Detect which cell encompasses the target text, then output its [x, y] center coordinate. 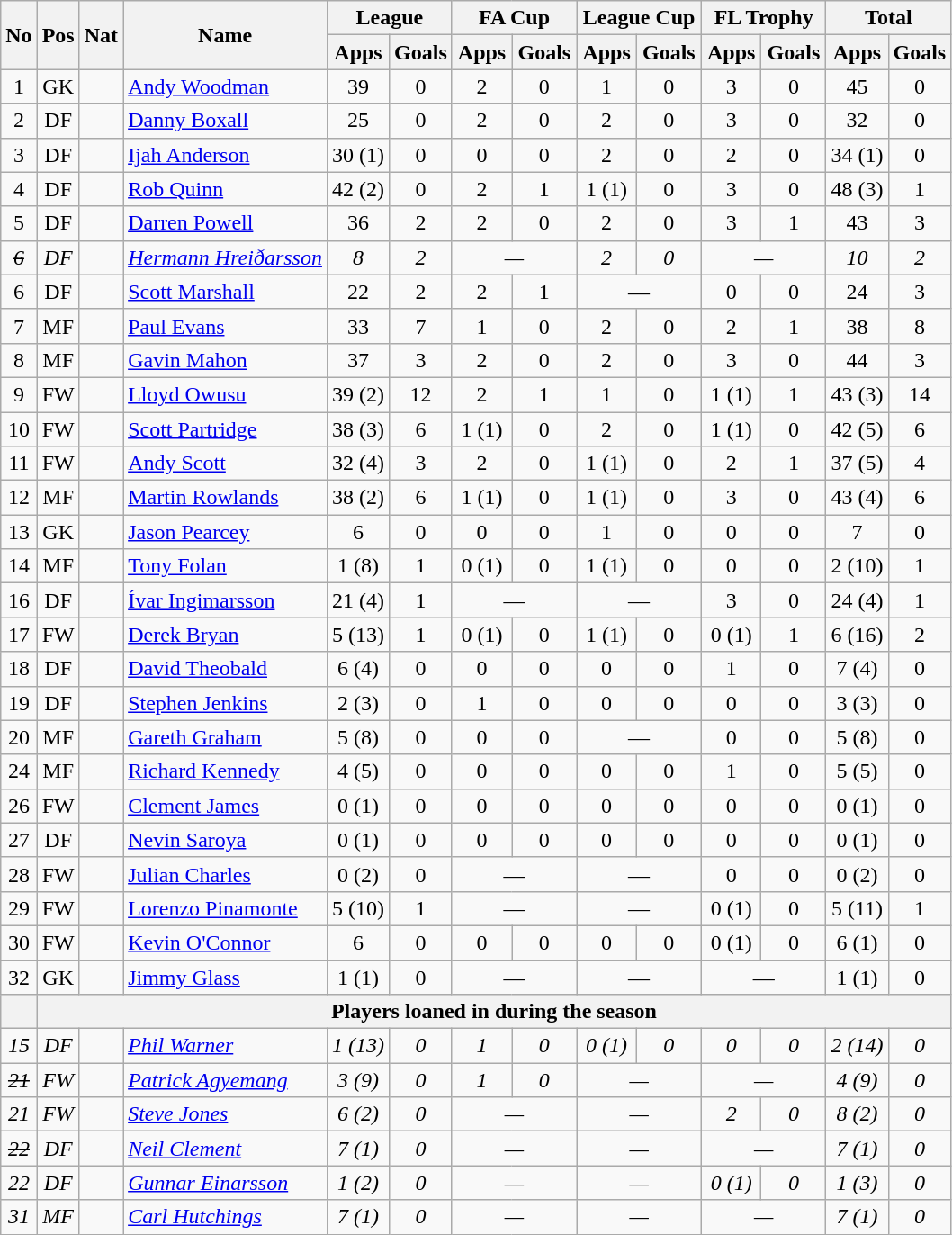
32 (4) [358, 464]
20 [19, 737]
1 (2) [358, 1183]
6 (4) [358, 669]
1 (13) [358, 1046]
FL Trophy [763, 18]
Julian Charles [225, 874]
1 (8) [358, 566]
Darren Powell [225, 223]
Stephen Jenkins [225, 703]
43 (4) [857, 498]
13 [19, 532]
No [19, 35]
17 [19, 635]
Name [225, 35]
11 [19, 464]
1 (3) [857, 1183]
Scott Partridge [225, 429]
Scott Marshall [225, 292]
Rob Quinn [225, 189]
Paul Evans [225, 326]
Andy Woodman [225, 86]
5 (5) [857, 771]
33 [358, 326]
45 [857, 86]
16 [19, 600]
Gareth Graham [225, 737]
30 [19, 942]
Gunnar Einarsson [225, 1183]
21 (4) [358, 600]
38 (3) [358, 429]
5 (11) [857, 908]
2 (10) [857, 566]
Nevin Saroya [225, 840]
48 (3) [857, 189]
Phil Warner [225, 1046]
Hermann Hreiðarsson [225, 257]
4 (5) [358, 771]
29 [19, 908]
Pos [58, 35]
25 [358, 121]
6 (16) [857, 635]
FA Cup [515, 18]
42 (2) [358, 189]
38 (2) [358, 498]
27 [19, 840]
Lorenzo Pinamonte [225, 908]
6 (2) [358, 1114]
Carl Hutchings [225, 1217]
Danny Boxall [225, 121]
9 [19, 394]
5 (10) [358, 908]
Jimmy Glass [225, 977]
6 (1) [857, 942]
Jason Pearcey [225, 532]
37 (5) [857, 464]
Richard Kennedy [225, 771]
2 (14) [857, 1046]
43 [857, 223]
2 (3) [358, 703]
37 [358, 360]
44 [857, 360]
4 (9) [857, 1080]
42 (5) [857, 429]
Steve Jones [225, 1114]
31 [19, 1217]
Ívar Ingimarsson [225, 600]
34 (1) [857, 155]
8 (2) [857, 1114]
Total [889, 18]
30 (1) [358, 155]
7 (4) [857, 669]
24 (4) [857, 600]
26 [19, 806]
Martin Rowlands [225, 498]
39 [358, 86]
38 [857, 326]
League [389, 18]
Ijah Anderson [225, 155]
Lloyd Owusu [225, 394]
3 (3) [857, 703]
David Theobald [225, 669]
43 (3) [857, 394]
Nat [101, 35]
5 (13) [358, 635]
Andy Scott [225, 464]
Kevin O'Connor [225, 942]
3 (9) [358, 1080]
Derek Bryan [225, 635]
Players loaned in during the season [494, 1012]
Gavin Mahon [225, 360]
5 [19, 223]
Tony Folan [225, 566]
15 [19, 1046]
28 [19, 874]
19 [19, 703]
League Cup [639, 18]
Clement James [225, 806]
Patrick Agyemang [225, 1080]
36 [358, 223]
39 (2) [358, 394]
18 [19, 669]
Neil Clement [225, 1149]
